Output the (x, y) coordinate of the center of the cell containing the given text.  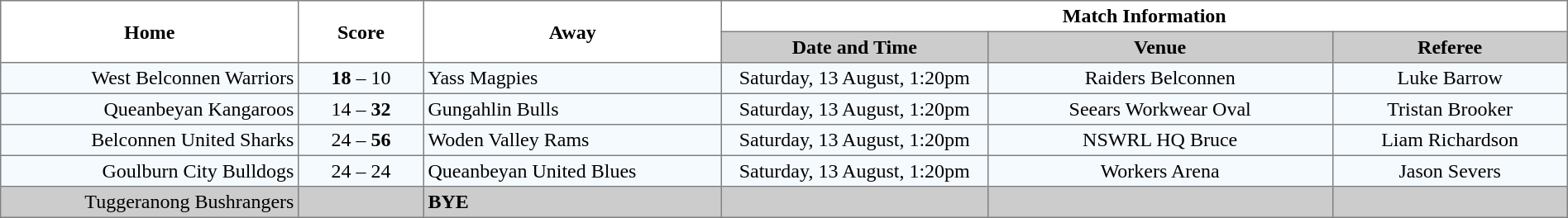
24 – 56 (361, 140)
Tuggeranong Bushrangers (150, 202)
Luke Barrow (1450, 78)
Queanbeyan United Blues (572, 171)
Venue (1159, 47)
West Belconnen Warriors (150, 78)
Queanbeyan Kangaroos (150, 109)
Liam Richardson (1450, 140)
Goulburn City Bulldogs (150, 171)
Referee (1450, 47)
18 – 10 (361, 78)
14 – 32 (361, 109)
Away (572, 31)
BYE (572, 202)
Score (361, 31)
24 – 24 (361, 171)
Match Information (1145, 17)
Workers Arena (1159, 171)
Jason Severs (1450, 171)
Gungahlin Bulls (572, 109)
Raiders Belconnen (1159, 78)
Woden Valley Rams (572, 140)
NSWRL HQ Bruce (1159, 140)
Date and Time (854, 47)
Yass Magpies (572, 78)
Belconnen United Sharks (150, 140)
Tristan Brooker (1450, 109)
Home (150, 31)
Seears Workwear Oval (1159, 109)
